Search for the cell housing the specified text and yield its (X, Y) center coordinate. 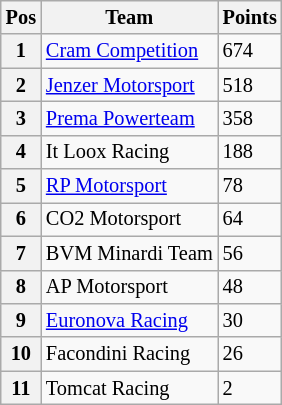
7 (21, 253)
Jenzer Motorsport (130, 85)
Pos (21, 17)
78 (250, 186)
Tomcat Racing (130, 388)
26 (250, 354)
56 (250, 253)
10 (21, 354)
Cram Competition (130, 51)
8 (21, 287)
188 (250, 152)
1 (21, 51)
5 (21, 186)
11 (21, 388)
358 (250, 118)
Prema Powerteam (130, 118)
4 (21, 152)
Facondini Racing (130, 354)
30 (250, 320)
48 (250, 287)
64 (250, 219)
BVM Minardi Team (130, 253)
It Loox Racing (130, 152)
518 (250, 85)
674 (250, 51)
Team (130, 17)
9 (21, 320)
6 (21, 219)
CO2 Motorsport (130, 219)
AP Motorsport (130, 287)
RP Motorsport (130, 186)
Points (250, 17)
Euronova Racing (130, 320)
3 (21, 118)
